Capture the cell that displays the provided text and extract its [X, Y] central coordinate. 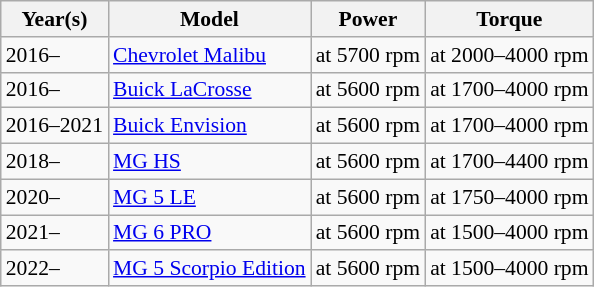
at 5700 rpm [368, 55]
Buick LaCrosse [210, 90]
2022– [54, 269]
MG 5 LE [210, 197]
Year(s) [54, 19]
MG 5 Scorpio Edition [210, 269]
2018– [54, 162]
Torque [509, 19]
MG 6 PRO [210, 233]
MG HS [210, 162]
at 1700–4400 rpm [509, 162]
Power [368, 19]
2016–2021 [54, 126]
at 2000–4000 rpm [509, 55]
Chevrolet Malibu [210, 55]
2020– [54, 197]
Buick Envision [210, 126]
at 1750–4000 rpm [509, 197]
Model [210, 19]
2021– [54, 233]
